Extract the [x, y] coordinate from the center of the cell holding the provided text.  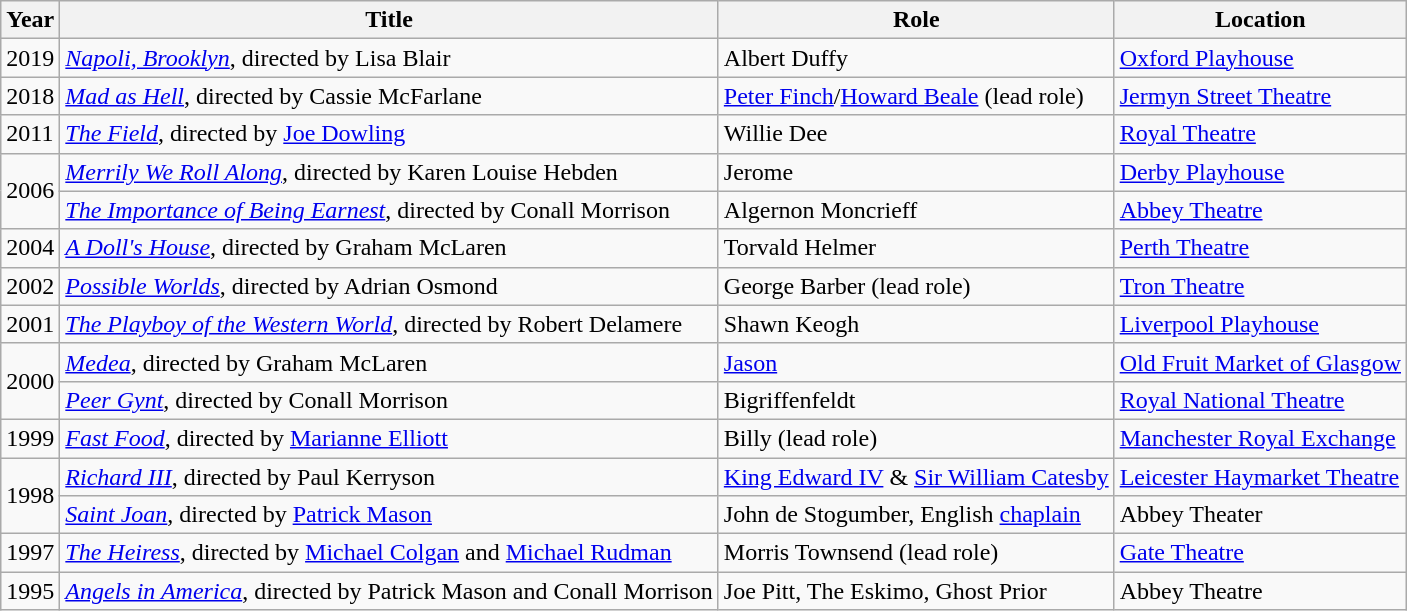
2000 [30, 381]
George Barber (lead role) [916, 286]
Richard III, directed by Paul Kerryson [389, 477]
1998 [30, 496]
Royal Theatre [1260, 134]
Mad as Hell, directed by Cassie McFarlane [389, 96]
Jason [916, 362]
2004 [30, 248]
Bigriffenfeldt [916, 400]
Fast Food, directed by Marianne Elliott [389, 438]
1997 [30, 553]
Perth Theatre [1260, 248]
Jermyn Street Theatre [1260, 96]
Oxford Playhouse [1260, 58]
Leicester Haymarket Theatre [1260, 477]
The Playboy of the Western World, directed by Robert Delamere [389, 324]
2019 [30, 58]
1995 [30, 591]
Manchester Royal Exchange [1260, 438]
Morris Townsend (lead role) [916, 553]
Jerome [916, 172]
Title [389, 20]
2018 [30, 96]
Possible Worlds, directed by Adrian Osmond [389, 286]
Peter Finch/Howard Beale (lead role) [916, 96]
2011 [30, 134]
Royal National Theatre [1260, 400]
John de Stogumber, English chaplain [916, 515]
Location [1260, 20]
Torvald Helmer [916, 248]
Merrily We Roll Along, directed by Karen Louise Hebden [389, 172]
The Field, directed by Joe Dowling [389, 134]
Joe Pitt, The Eskimo, Ghost Prior [916, 591]
Saint Joan, directed by Patrick Mason [389, 515]
King Edward IV & Sir William Catesby [916, 477]
Medea, directed by Graham McLaren [389, 362]
Billy (lead role) [916, 438]
Algernon Moncrieff [916, 210]
Willie Dee [916, 134]
1999 [30, 438]
Liverpool Playhouse [1260, 324]
Derby Playhouse [1260, 172]
Napoli, Brooklyn, directed by Lisa Blair [389, 58]
Shawn Keogh [916, 324]
Old Fruit Market of Glasgow [1260, 362]
2006 [30, 191]
The Heiress, directed by Michael Colgan and Michael Rudman [389, 553]
A Doll's House, directed by Graham McLaren [389, 248]
Abbey Theater [1260, 515]
Gate Theatre [1260, 553]
The Importance of Being Earnest, directed by Conall Morrison [389, 210]
Angels in America, directed by Patrick Mason and Conall Morrison [389, 591]
Tron Theatre [1260, 286]
Albert Duffy [916, 58]
2001 [30, 324]
2002 [30, 286]
Year [30, 20]
Peer Gynt, directed by Conall Morrison [389, 400]
Role [916, 20]
